Identify which cell holds the provided text, then report its (x, y) central coordinate. 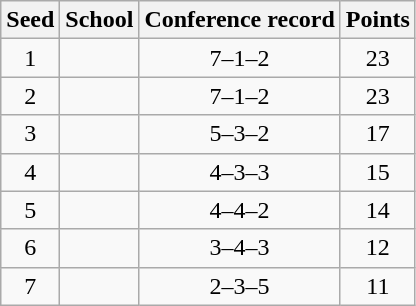
6 (30, 248)
14 (378, 210)
17 (378, 134)
Points (378, 20)
11 (378, 286)
4 (30, 172)
15 (378, 172)
1 (30, 58)
5 (30, 210)
3–4–3 (240, 248)
2 (30, 96)
Seed (30, 20)
4–4–2 (240, 210)
7 (30, 286)
3 (30, 134)
4–3–3 (240, 172)
2–3–5 (240, 286)
School (100, 20)
12 (378, 248)
5–3–2 (240, 134)
Conference record (240, 20)
